Return the (X, Y) coordinate for the center point of the cell that contains the specified text.  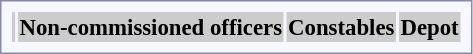
Depot (430, 27)
Non-commissioned officers (151, 27)
Constables (342, 27)
